Find where the given text appears and provide that cell's center as [x, y] coordinate. 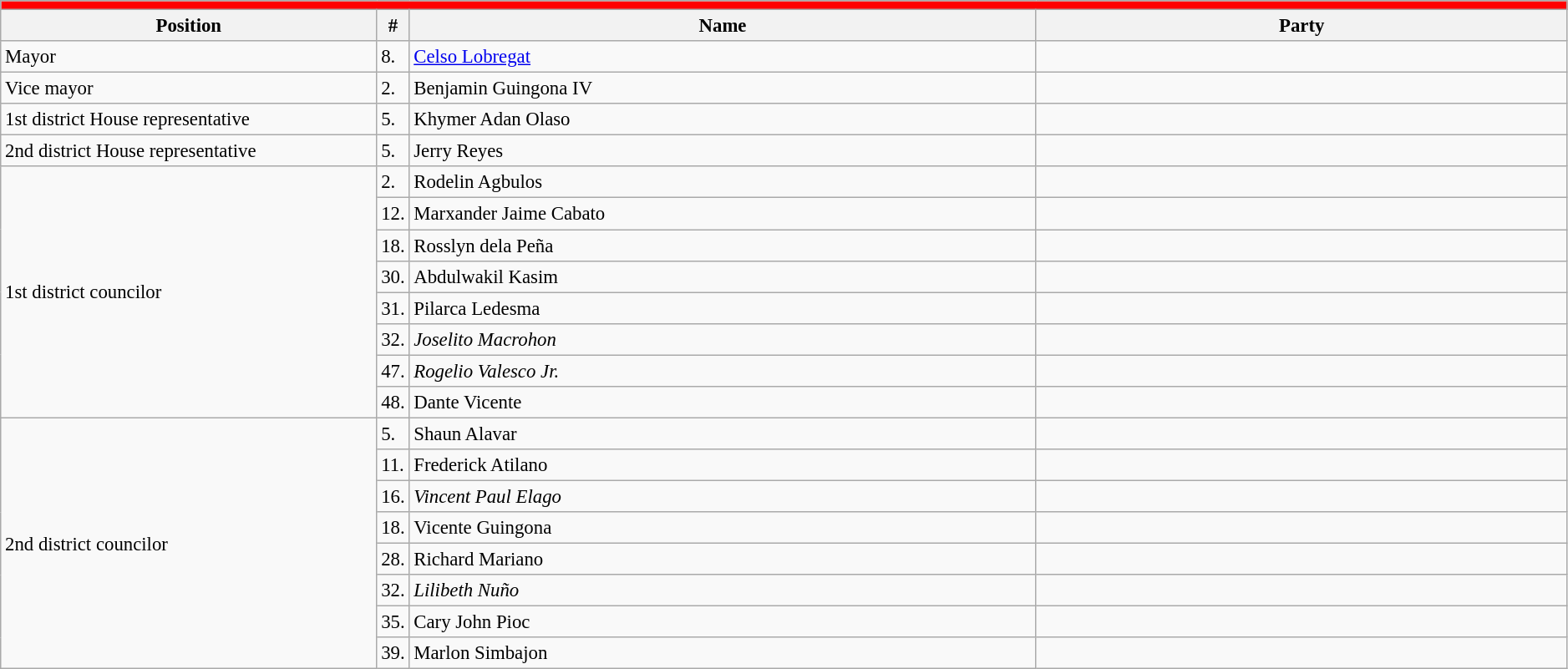
Rosslyn dela Peña [723, 246]
2nd district House representative [189, 151]
Vincent Paul Elago [723, 496]
Marlon Simbajon [723, 653]
Name [723, 26]
Party [1302, 26]
Cary John Pioc [723, 622]
Khymer Adan Olaso [723, 119]
Celso Lobregat [723, 57]
Joselito Macrohon [723, 339]
47. [393, 371]
35. [393, 622]
28. [393, 560]
Rodelin Agbulos [723, 183]
Rogelio Valesco Jr. [723, 371]
Vice mayor [189, 89]
Jerry Reyes [723, 151]
Abdulwakil Kasim [723, 276]
Pilarca Ledesma [723, 308]
Frederick Atilano [723, 465]
1st district House representative [189, 119]
16. [393, 496]
Shaun Alavar [723, 433]
31. [393, 308]
Marxander Jaime Cabato [723, 214]
Lilibeth Nuño [723, 590]
48. [393, 403]
39. [393, 653]
Benjamin Guingona IV [723, 89]
8. [393, 57]
11. [393, 465]
Richard Mariano [723, 560]
Mayor [189, 57]
Position [189, 26]
2nd district councilor [189, 543]
1st district councilor [189, 292]
# [393, 26]
12. [393, 214]
Dante Vicente [723, 403]
30. [393, 276]
Vicente Guingona [723, 528]
